Find where the given text appears and provide that cell's center as [x, y] coordinate. 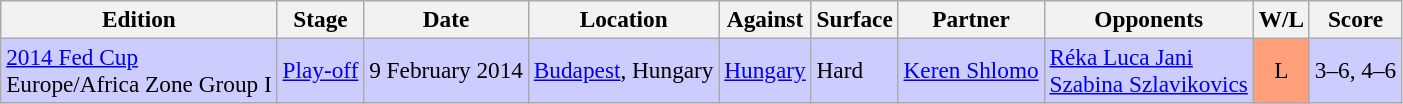
Against [765, 19]
Score [1355, 19]
9 February 2014 [446, 70]
Surface [854, 19]
W/L [1281, 19]
Opponents [1148, 19]
Hard [854, 70]
Stage [320, 19]
Play-off [320, 70]
L [1281, 70]
Budapest, Hungary [623, 70]
3–6, 4–6 [1355, 70]
Hungary [765, 70]
Réka Luca Jani Szabina Szlavikovics [1148, 70]
Keren Shlomo [971, 70]
Edition [139, 19]
2014 Fed Cup Europe/Africa Zone Group I [139, 70]
Partner [971, 19]
Location [623, 19]
Date [446, 19]
